Provide the (X, Y) coordinate of the cell's center where the given text is located.  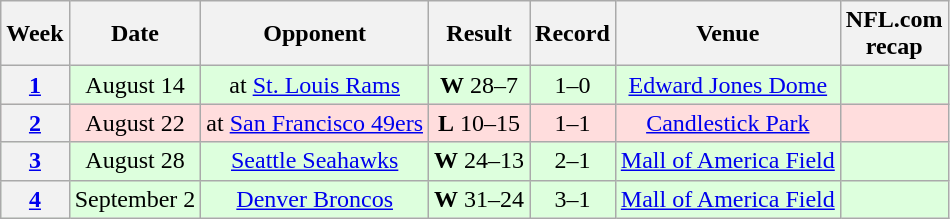
4 (35, 199)
2–1 (573, 161)
Denver Broncos (315, 199)
at St. Louis Rams (315, 85)
W 24–13 (480, 161)
Result (480, 34)
August 22 (135, 123)
Seattle Seahawks (315, 161)
Record (573, 34)
L 10–15 (480, 123)
August 28 (135, 161)
Date (135, 34)
1 (35, 85)
3–1 (573, 199)
W 31–24 (480, 199)
W 28–7 (480, 85)
3 (35, 161)
Week (35, 34)
August 14 (135, 85)
at San Francisco 49ers (315, 123)
NFL.comrecap (894, 34)
Venue (728, 34)
September 2 (135, 199)
1–0 (573, 85)
Edward Jones Dome (728, 85)
Candlestick Park (728, 123)
1–1 (573, 123)
Opponent (315, 34)
2 (35, 123)
